Provide the (x, y) coordinate of the cell's center where the given text is located.  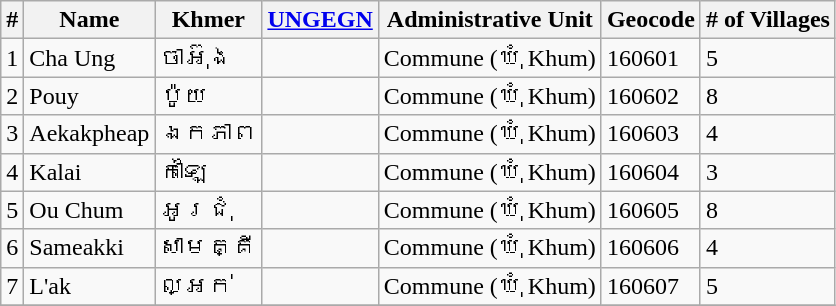
160604 (650, 172)
Cha Ung (90, 58)
6 (12, 248)
UNGEGN (320, 20)
Ou Chum (90, 210)
ល្អក់ (208, 286)
ប៉ូយ (208, 96)
Name (90, 20)
Khmer (208, 20)
160602 (650, 96)
អូរជុំ (208, 210)
កាឡៃ (208, 172)
Pouy (90, 96)
Sameakki (90, 248)
Kalai (90, 172)
Aekakpheap (90, 134)
L'ak (90, 286)
ឯកភាព (208, 134)
160603 (650, 134)
7 (12, 286)
160606 (650, 248)
# (12, 20)
160607 (650, 286)
# of Villages (768, 20)
1 (12, 58)
2 (12, 96)
សាមគ្គី (208, 248)
160605 (650, 210)
160601 (650, 58)
Administrative Unit (490, 20)
Geocode (650, 20)
ចាអ៊ុង (208, 58)
